Scan for the cell matching the given text and deliver its [x, y] coordinate at center. 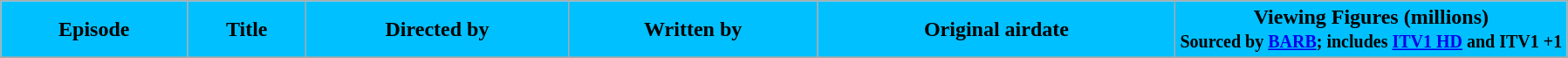
Viewing Figures (millions) Sourced by BARB; includes ITV1 HD and ITV1 +1 [1372, 30]
Directed by [438, 30]
Title [247, 30]
Episode [94, 30]
Original airdate [996, 30]
Written by [693, 30]
